Determine the [x, y] coordinate at the center of the cell enclosing the given text.  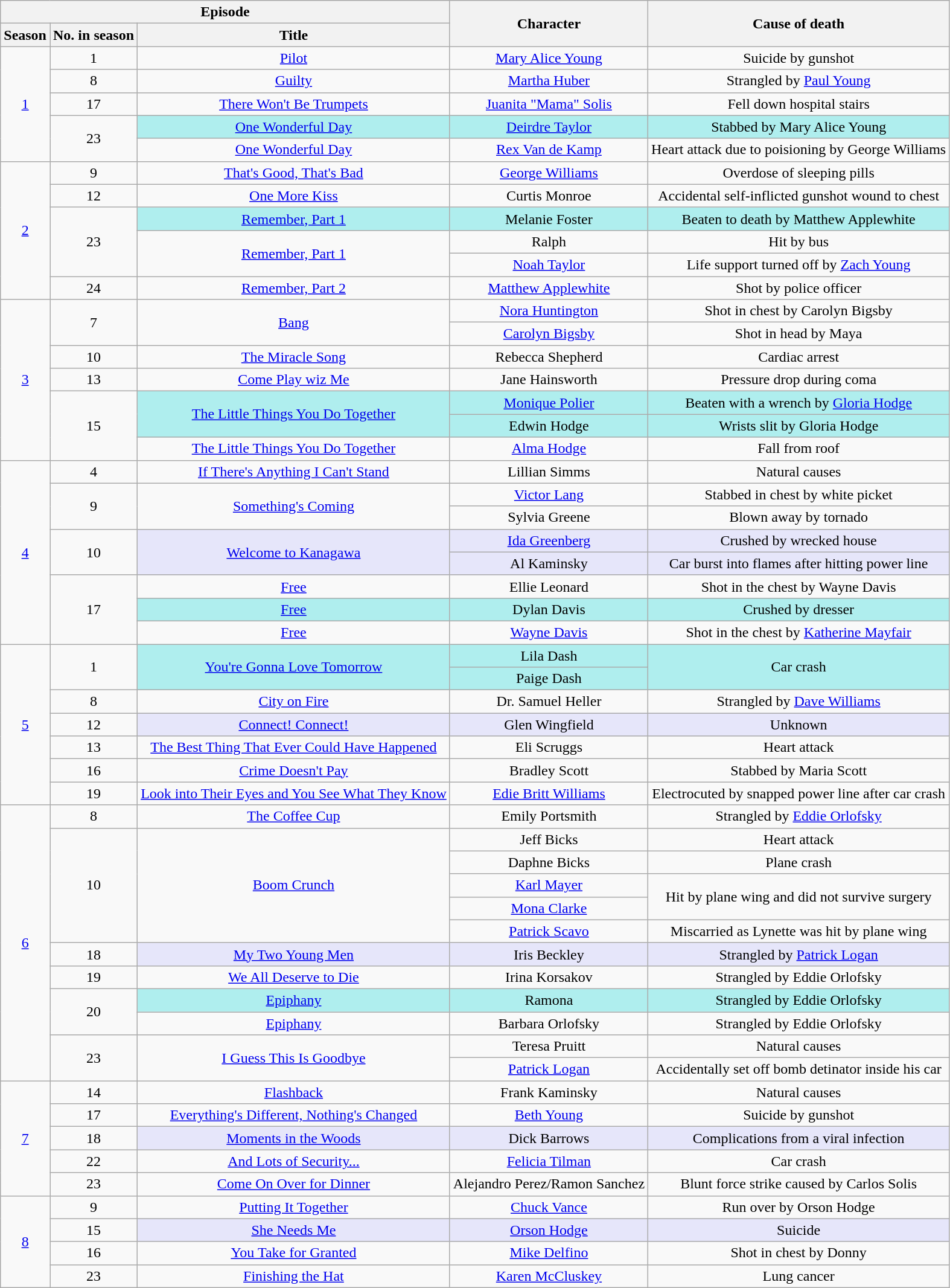
Shot in head by Maya [799, 334]
Suicide [799, 1230]
Something's Coming [294, 506]
Barbara Orlofsky [549, 1024]
Look into Their Eyes and You See What They Know [294, 793]
Glen Wingfield [549, 725]
Beaten to death by Matthew Applewhite [799, 219]
Chuck Vance [549, 1207]
Bang [294, 322]
Mike Delfino [549, 1253]
She Needs Me [294, 1230]
Jane Hainsworth [549, 380]
Unknown [799, 725]
Shot in chest by Donny [799, 1253]
The Best Thing That Ever Could Have Happened [294, 748]
The Miracle Song [294, 357]
Paige Dash [549, 679]
Wrists slit by Gloria Hodge [799, 426]
Cause of death [799, 24]
If There's Anything I Can't Stand [294, 472]
I Guess This Is Goodbye [294, 1058]
Electrocuted by snapped power line after car crash [799, 793]
Welcome to Kanagawa [294, 552]
That's Good, That's Bad [294, 173]
Dick Barrows [549, 1138]
Teresa Pruitt [549, 1046]
2 [25, 230]
Bradley Scott [549, 771]
You Take for Granted [294, 1253]
My Two Young Men [294, 954]
Nora Huntington [549, 311]
Hit by plane wing and did not survive surgery [799, 897]
Moments in the Woods [294, 1138]
Karen McCluskey [549, 1276]
Season [25, 35]
Karl Mayer [549, 885]
Martha Huber [549, 81]
5 [25, 724]
Pressure drop during coma [799, 380]
Monique Polier [549, 403]
Sylvia Greene [549, 517]
Everything's Different, Nothing's Changed [294, 1115]
Boom Crunch [294, 885]
Shot in the chest by Wayne Davis [799, 586]
Curtis Monroe [549, 196]
Shot by police officer [799, 288]
Car burst into flames after hitting power line [799, 563]
Mary Alice Young [549, 58]
Finishing the Hat [294, 1276]
And Lots of Security... [294, 1161]
The Coffee Cup [294, 816]
3 [25, 380]
Ida Greenberg [549, 540]
Run over by Orson Hodge [799, 1207]
Blown away by tornado [799, 517]
Deirdre Taylor [549, 127]
Strangled by Patrick Logan [799, 954]
One More Kiss [294, 196]
Wayne Davis [549, 632]
Shot in the chest by Katherine Mayfair [799, 632]
George Williams [549, 173]
Plane crash [799, 862]
City on Fire [294, 702]
Putting It Together [294, 1207]
Irina Korsakov [549, 977]
Miscarried as Lynette was hit by plane wing [799, 931]
Victor Lang [549, 495]
Eli Scruggs [549, 748]
Overdose of sleeping pills [799, 173]
Come On Over for Dinner [294, 1184]
Crushed by dresser [799, 609]
Jeff Bicks [549, 839]
Alejandro Perez/Ramon Sanchez [549, 1184]
Accidental self-inflicted gunshot wound to chest [799, 196]
Alma Hodge [549, 449]
Fall from roof [799, 449]
Flashback [294, 1092]
Stabbed by Mary Alice Young [799, 127]
Daphne Bicks [549, 862]
Hit by bus [799, 242]
Beth Young [549, 1115]
Frank Kaminsky [549, 1092]
Lillian Simms [549, 472]
Shot in chest by Carolyn Bigsby [799, 311]
Accidentally set off bomb detinator inside his car [799, 1069]
Stabbed by Maria Scott [799, 771]
Remember, Part 2 [294, 288]
Crime Doesn't Pay [294, 771]
Edie Britt Williams [549, 793]
Title [294, 35]
Ramona [549, 1000]
Mona Clarke [549, 908]
We All Deserve to Die [294, 977]
Juanita "Mama" Solis [549, 104]
Pilot [294, 58]
Ellie Leonard [549, 586]
Felicia Tilman [549, 1161]
22 [93, 1161]
Heart attack due to poisioning by George Williams [799, 150]
Guilty [294, 81]
Edwin Hodge [549, 426]
Lila Dash [549, 655]
Rex Van de Kamp [549, 150]
Dr. Samuel Heller [549, 702]
Lung cancer [799, 1276]
There Won't Be Trumpets [294, 104]
Life support turned off by Zach Young [799, 264]
20 [93, 1011]
No. in season [93, 35]
Rebecca Shepherd [549, 357]
Iris Beckley [549, 954]
Patrick Logan [549, 1069]
14 [93, 1092]
Ralph [549, 242]
Cardiac arrest [799, 357]
Crushed by wrecked house [799, 540]
Fell down hospital stairs [799, 104]
Matthew Applewhite [549, 288]
Noah Taylor [549, 264]
Orson Hodge [549, 1230]
Patrick Scavo [549, 931]
Episode [226, 12]
Emily Portsmith [549, 816]
6 [25, 943]
Strangled by Paul Young [799, 81]
Complications from a viral infection [799, 1138]
Connect! Connect! [294, 725]
Stabbed in chest by white picket [799, 495]
Strangled by Dave Williams [799, 702]
Melanie Foster [549, 219]
Carolyn Bigsby [549, 334]
Dylan Davis [549, 609]
Character [549, 24]
Al Kaminsky [549, 563]
Come Play wiz Me [294, 380]
24 [93, 288]
Beaten with a wrench by Gloria Hodge [799, 403]
Blunt force strike caused by Carlos Solis [799, 1184]
You're Gonna Love Tomorrow [294, 667]
